Output the [X, Y] coordinate of the center of the cell containing the given text.  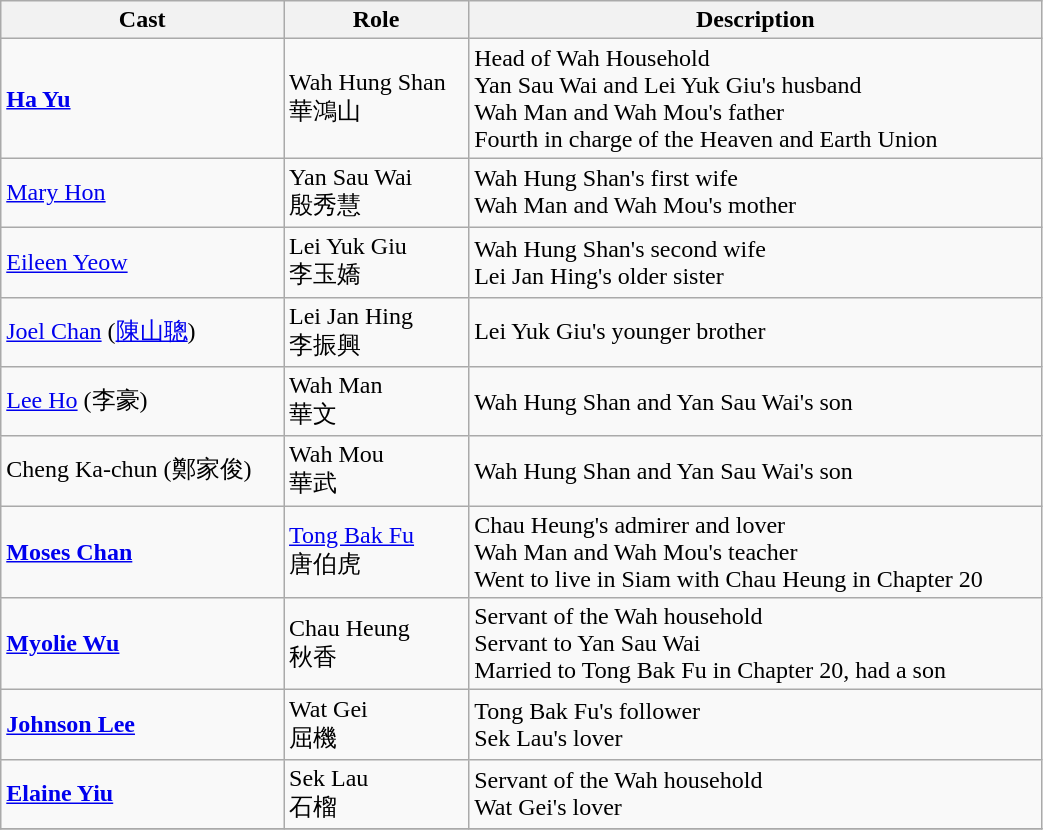
Ha Yu [142, 98]
Description [756, 20]
Servant of the Wah household Wat Gei's lover [756, 794]
Myolie Wu [142, 644]
Elaine Yiu [142, 794]
Wah Mou 華武 [376, 471]
Cheng Ka-chun (鄭家俊) [142, 471]
Servant of the Wah household Servant to Yan Sau Wai Married to Tong Bak Fu in Chapter 20, had a son [756, 644]
Lei Yuk Giu's younger brother [756, 332]
Wat Gei 屈機 [376, 725]
Lee Ho (李豪) [142, 402]
Tong Bak Fu's follower Sek Lau's lover [756, 725]
Lei Yuk Giu 李玉嬌 [376, 262]
Chau Heung 秋香 [376, 644]
Wah Man 華文 [376, 402]
Wah Hung Shan's first wife Wah Man and Wah Mou's mother [756, 193]
Tong Bak Fu 唐伯虎 [376, 552]
Cast [142, 20]
Wah Hung Shan 華鴻山 [376, 98]
Wah Hung Shan's second wife Lei Jan Hing's older sister [756, 262]
Chau Heung's admirer and lover Wah Man and Wah Mou's teacher Went to live in Siam with Chau Heung in Chapter 20 [756, 552]
Eileen Yeow [142, 262]
Johnson Lee [142, 725]
Sek Lau 石榴 [376, 794]
Role [376, 20]
Moses Chan [142, 552]
Head of Wah Household Yan Sau Wai and Lei Yuk Giu's husband Wah Man and Wah Mou's father Fourth in charge of the Heaven and Earth Union [756, 98]
Joel Chan (陳山聰) [142, 332]
Mary Hon [142, 193]
Yan Sau Wai 殷秀慧 [376, 193]
Lei Jan Hing 李振興 [376, 332]
